Detect which cell encompasses the target text, then output its (x, y) center coordinate. 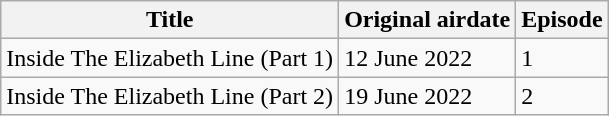
Inside The Elizabeth Line (Part 1) (170, 58)
Title (170, 20)
Original airdate (428, 20)
2 (562, 96)
12 June 2022 (428, 58)
1 (562, 58)
Episode (562, 20)
19 June 2022 (428, 96)
Inside The Elizabeth Line (Part 2) (170, 96)
